Identify which cell holds the provided text, then report its [x, y] central coordinate. 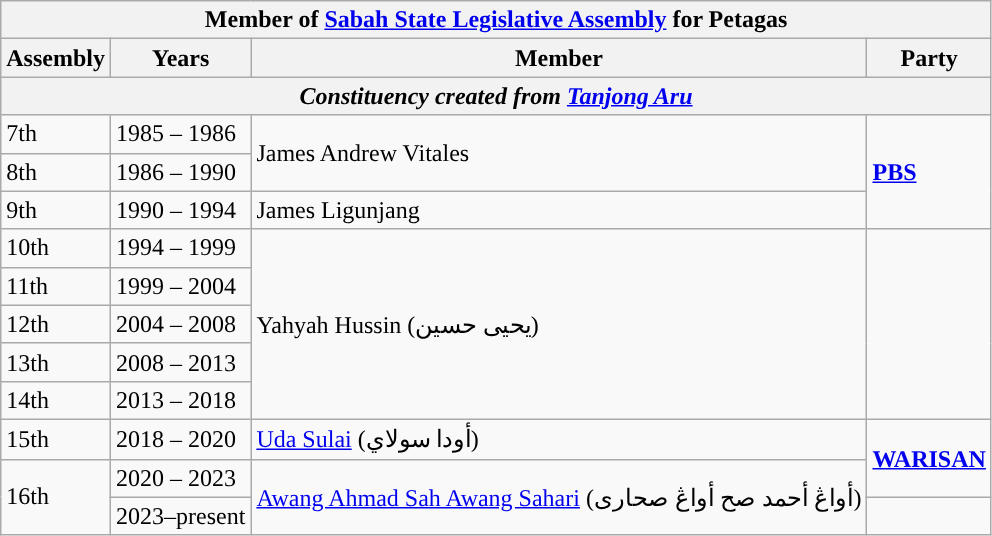
2004 – 2008 [180, 324]
10th [56, 248]
7th [56, 134]
2023–present [180, 516]
WARISAN [929, 458]
1985 – 1986 [180, 134]
1986 – 1990 [180, 172]
2008 – 2013 [180, 362]
9th [56, 210]
Constituency created from Tanjong Aru [496, 96]
1999 – 2004 [180, 286]
13th [56, 362]
Member of Sabah State Legislative Assembly for Petagas [496, 20]
PBS [929, 172]
2018 – 2020 [180, 439]
12th [56, 324]
Years [180, 58]
1990 – 1994 [180, 210]
14th [56, 400]
1994 – 1999 [180, 248]
8th [56, 172]
Assembly [56, 58]
15th [56, 439]
Uda Sulai (أودا سولاي) [559, 439]
2020 – 2023 [180, 478]
James Ligunjang [559, 210]
11th [56, 286]
James Andrew Vitales [559, 153]
Awang Ahmad Sah Awang Sahari (أواڠ أحمد صح أواڠ صحارى) [559, 497]
Party [929, 58]
2013 – 2018 [180, 400]
Yahyah Hussin (يحيى حسين) [559, 324]
Member [559, 58]
16th [56, 497]
